Find where the given text appears and provide that cell's center as (x, y) coordinate. 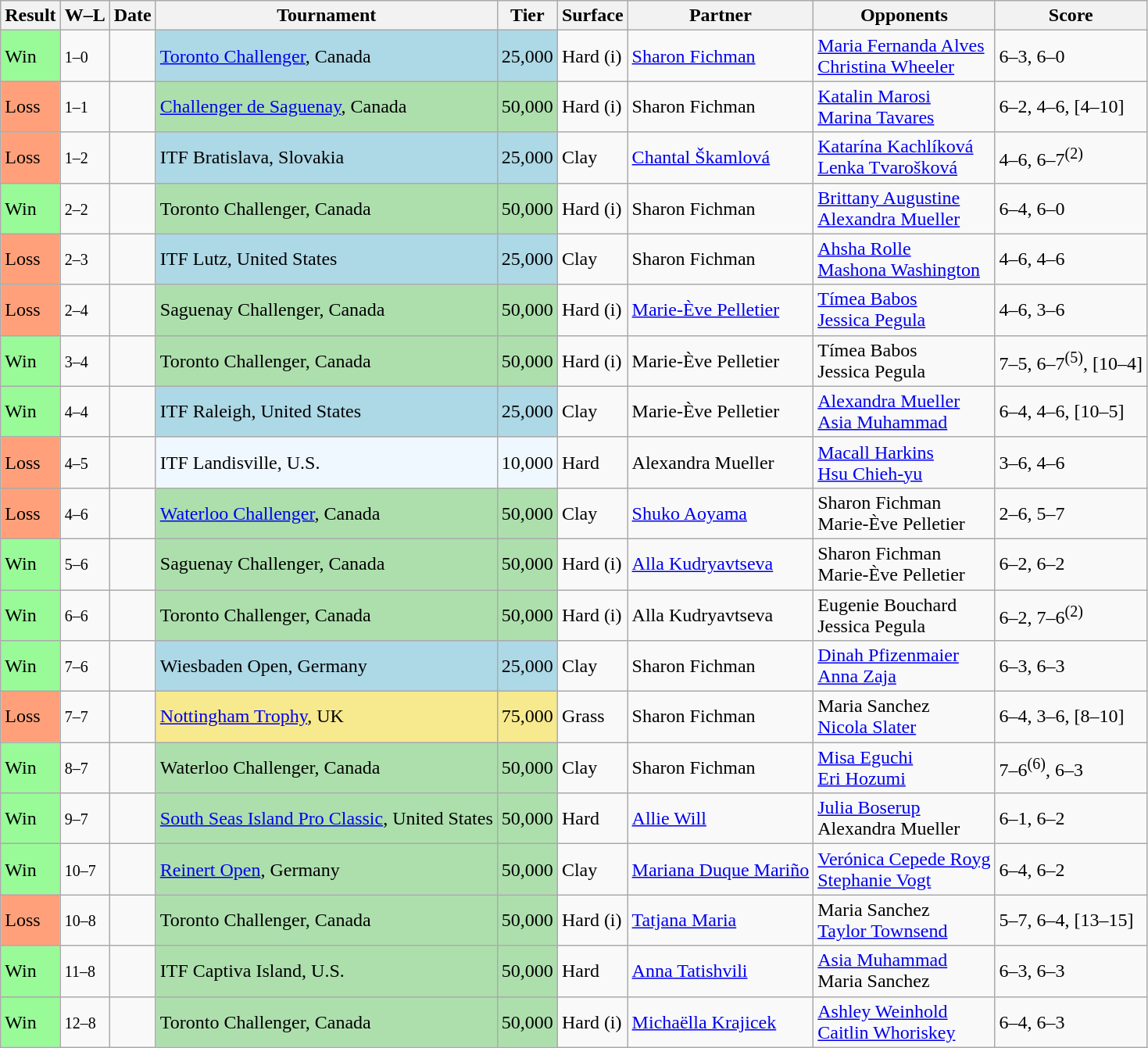
2–2 (84, 208)
Allie Will (721, 819)
4–6, 4–6 (1071, 259)
10–8 (84, 921)
6–4, 6–0 (1071, 208)
Tatjana Maria (721, 921)
4–5 (84, 463)
Mariana Duque Mariño (721, 869)
8–7 (84, 767)
Misa Eguchi Eri Hozumi (904, 767)
7–5, 6–7(5), [10–4] (1071, 361)
Opponents (904, 16)
10,000 (527, 463)
Wiesbaden Open, Germany (327, 666)
6–2, 4–6, [4–10] (1071, 106)
Chantal Škamlová (721, 158)
Tier (527, 16)
6–4, 3–6, [8–10] (1071, 717)
75,000 (527, 717)
Verónica Cepede Royg Stephanie Vogt (904, 869)
1–0 (84, 56)
Dinah Pfizenmaier Anna Zaja (904, 666)
6–4, 6–3 (1071, 1022)
4–6 (84, 513)
10–7 (84, 869)
7–7 (84, 717)
4–4 (84, 411)
Surface (592, 16)
6–2, 7–6(2) (1071, 614)
Asia Muhammad Maria Sanchez (904, 971)
Challenger de Saguenay, Canada (327, 106)
Julia Boserup Alexandra Mueller (904, 819)
3–4 (84, 361)
6–2, 6–2 (1071, 564)
ITF Landisville, U.S. (327, 463)
4–6, 6–7(2) (1071, 158)
Brittany Augustine Alexandra Mueller (904, 208)
Tournament (327, 16)
4–6, 3–6 (1071, 309)
1–1 (84, 106)
7–6(6), 6–3 (1071, 767)
ITF Raleigh, United States (327, 411)
Ashley Weinhold Caitlin Whoriskey (904, 1022)
6–3, 6–0 (1071, 56)
Anna Tatishvili (721, 971)
ITF Captiva Island, U.S. (327, 971)
ITF Bratislava, Slovakia (327, 158)
Partner (721, 16)
7–6 (84, 666)
Alexandra Mueller (721, 463)
Score (1071, 16)
Ahsha Rolle Mashona Washington (904, 259)
Date (133, 16)
11–8 (84, 971)
12–8 (84, 1022)
6–6 (84, 614)
1–2 (84, 158)
2–3 (84, 259)
2–4 (84, 309)
W–L (84, 16)
South Seas Island Pro Classic, United States (327, 819)
3–6, 4–6 (1071, 463)
Katalin Marosi Marina Tavares (904, 106)
Maria Fernanda Alves Christina Wheeler (904, 56)
Result (30, 16)
Macall Harkins Hsu Chieh-yu (904, 463)
Reinert Open, Germany (327, 869)
6–4, 4–6, [10–5] (1071, 411)
6–4, 6–2 (1071, 869)
Grass (592, 717)
5–6 (84, 564)
6–1, 6–2 (1071, 819)
Alexandra Mueller Asia Muhammad (904, 411)
Maria Sanchez Taylor Townsend (904, 921)
5–7, 6–4, [13–15] (1071, 921)
Nottingham Trophy, UK (327, 717)
Maria Sanchez Nicola Slater (904, 717)
Katarína Kachlíková Lenka Tvarošková (904, 158)
ITF Lutz, United States (327, 259)
Michaëlla Krajicek (721, 1022)
2–6, 5–7 (1071, 513)
Shuko Aoyama (721, 513)
Eugenie Bouchard Jessica Pegula (904, 614)
9–7 (84, 819)
